Output the (x, y) coordinate of the center of the cell containing the given text.  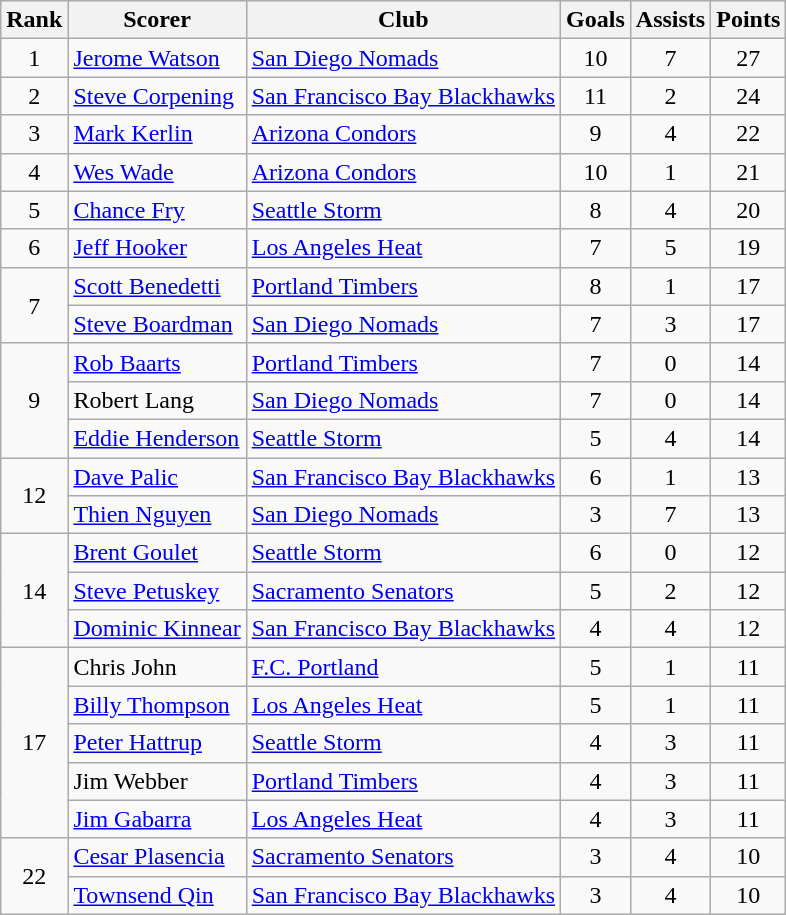
Jeff Hooker (157, 248)
Jim Gabarra (157, 819)
Thien Nguyen (157, 515)
Steve Corpening (157, 96)
Club (403, 20)
Rob Baarts (157, 362)
19 (748, 248)
Brent Goulet (157, 553)
F.C. Portland (403, 667)
Chris John (157, 667)
Scorer (157, 20)
Dave Palic (157, 477)
24 (748, 96)
Mark Kerlin (157, 134)
Billy Thompson (157, 705)
Steve Petuskey (157, 591)
Townsend Qin (157, 895)
Robert Lang (157, 400)
20 (748, 210)
Wes Wade (157, 172)
Jim Webber (157, 781)
Jerome Watson (157, 58)
21 (748, 172)
Peter Hattrup (157, 743)
Eddie Henderson (157, 438)
Points (748, 20)
Chance Fry (157, 210)
Rank (34, 20)
Scott Benedetti (157, 286)
Steve Boardman (157, 324)
Goals (596, 20)
27 (748, 58)
Cesar Plasencia (157, 857)
Assists (670, 20)
Dominic Kinnear (157, 629)
